For the text-containing cell, return its midpoint in [X, Y] coordinate format. 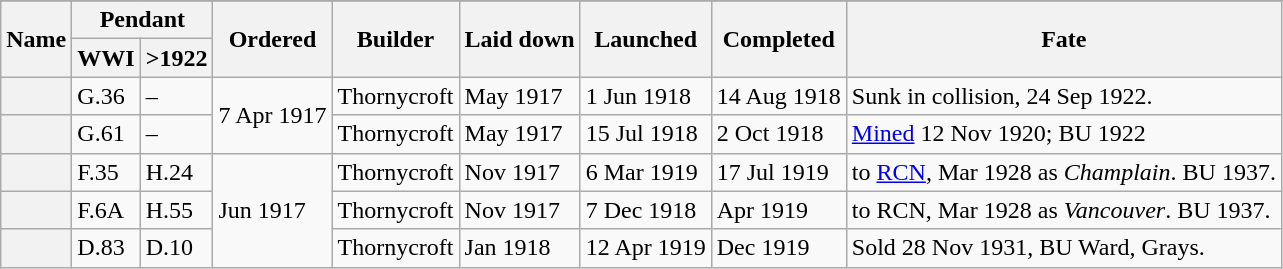
H.55 [176, 210]
17 Jul 1919 [778, 172]
15 Jul 1918 [646, 134]
Jan 1918 [520, 248]
H.24 [176, 172]
WWI [106, 58]
Sunk in collision, 24 Sep 1922. [1064, 96]
7 Apr 1917 [272, 115]
6 Mar 1919 [646, 172]
G.36 [106, 96]
Jun 1917 [272, 210]
D.83 [106, 248]
Pendant [142, 20]
to RCN, Mar 1928 as Champlain. BU 1937. [1064, 172]
D.10 [176, 248]
1 Jun 1918 [646, 96]
Ordered [272, 39]
F.6A [106, 210]
Name [36, 39]
G.61 [106, 134]
Sold 28 Nov 1931, BU Ward, Grays. [1064, 248]
F.35 [106, 172]
Mined 12 Nov 1920; BU 1922 [1064, 134]
7 Dec 1918 [646, 210]
2 Oct 1918 [778, 134]
>1922 [176, 58]
Launched [646, 39]
14 Aug 1918 [778, 96]
Completed [778, 39]
Builder [396, 39]
to RCN, Mar 1928 as Vancouver. BU 1937. [1064, 210]
12 Apr 1919 [646, 248]
Laid down [520, 39]
Dec 1919 [778, 248]
Apr 1919 [778, 210]
Fate [1064, 39]
